For the text-containing cell, return its midpoint in [X, Y] coordinate format. 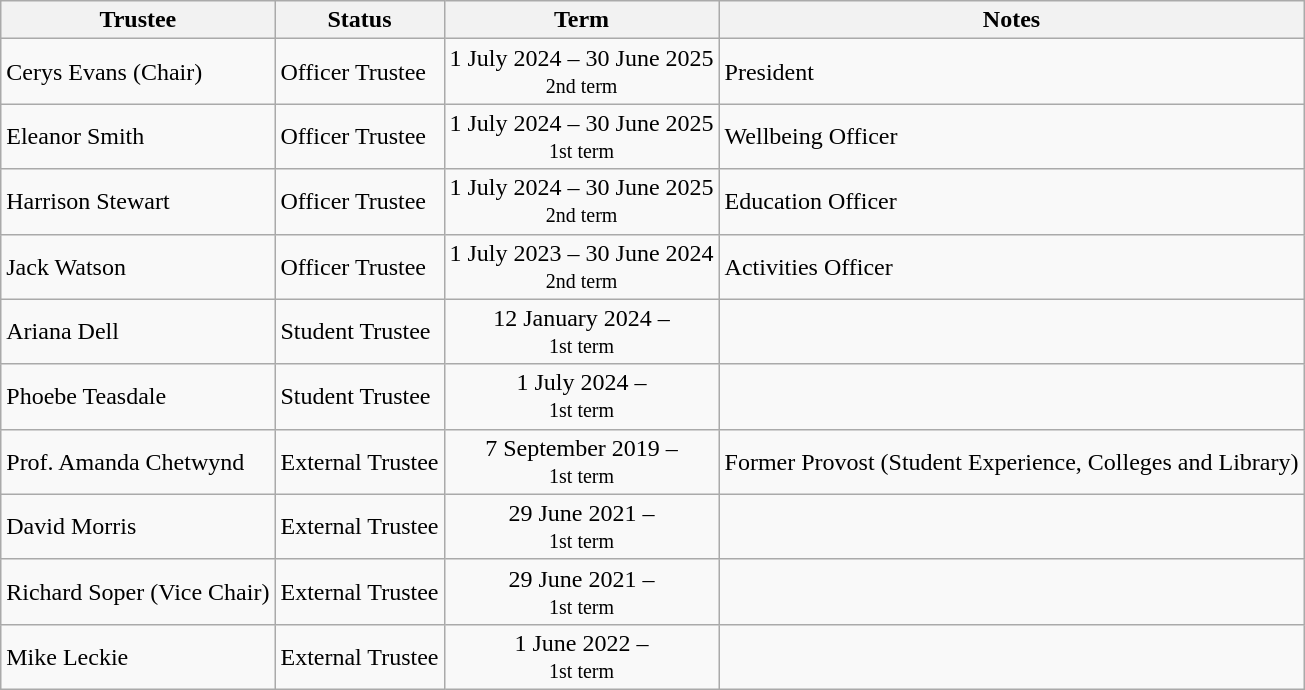
7 September 2019 –1st term [582, 462]
1 July 2024 –1st term [582, 396]
1 July 2023 – 30 June 20242nd term [582, 266]
Phoebe Teasdale [138, 396]
David Morris [138, 526]
Mike Leckie [138, 656]
Former Provost (Student Experience, Colleges and Library) [1012, 462]
Education Officer [1012, 202]
Trustee [138, 20]
Eleanor Smith [138, 136]
Prof. Amanda Chetwynd [138, 462]
1 July 2024 – 30 June 20251st term [582, 136]
Cerys Evans (Chair) [138, 72]
Jack Watson [138, 266]
Harrison Stewart [138, 202]
President [1012, 72]
12 January 2024 –1st term [582, 332]
Activities Officer [1012, 266]
Notes [1012, 20]
Richard Soper (Vice Chair) [138, 592]
Term [582, 20]
Ariana Dell [138, 332]
1 June 2022 –1st term [582, 656]
Status [360, 20]
Wellbeing Officer [1012, 136]
